Capture the cell that displays the provided text and extract its (x, y) central coordinate. 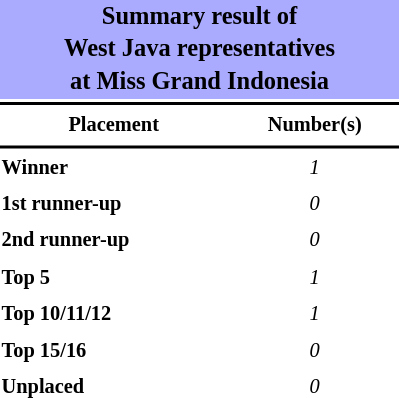
Top 5 (114, 278)
Top 10/11/12 (114, 314)
Summary result ofWest Java representativesat Miss Grand Indonesia (200, 50)
Winner (114, 168)
Number(s) (314, 125)
Placement (114, 125)
1st runner-up (114, 204)
2nd runner-up (114, 241)
Top 15/16 (114, 351)
